Extract the [x, y] coordinate from the center of the cell holding the provided text.  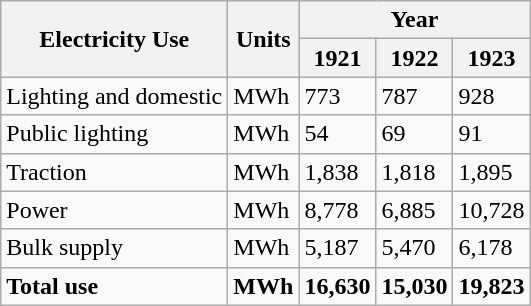
16,630 [338, 286]
928 [492, 96]
6,178 [492, 248]
1,895 [492, 172]
1922 [414, 58]
787 [414, 96]
5,187 [338, 248]
Bulk supply [114, 248]
1921 [338, 58]
54 [338, 134]
69 [414, 134]
19,823 [492, 286]
Public lighting [114, 134]
91 [492, 134]
1923 [492, 58]
Year [414, 20]
Units [264, 39]
Traction [114, 172]
773 [338, 96]
5,470 [414, 248]
Lighting and domestic [114, 96]
10,728 [492, 210]
1,818 [414, 172]
6,885 [414, 210]
Total use [114, 286]
Power [114, 210]
8,778 [338, 210]
1,838 [338, 172]
15,030 [414, 286]
Electricity Use [114, 39]
